Search for the cell housing the specified text and yield its [x, y] center coordinate. 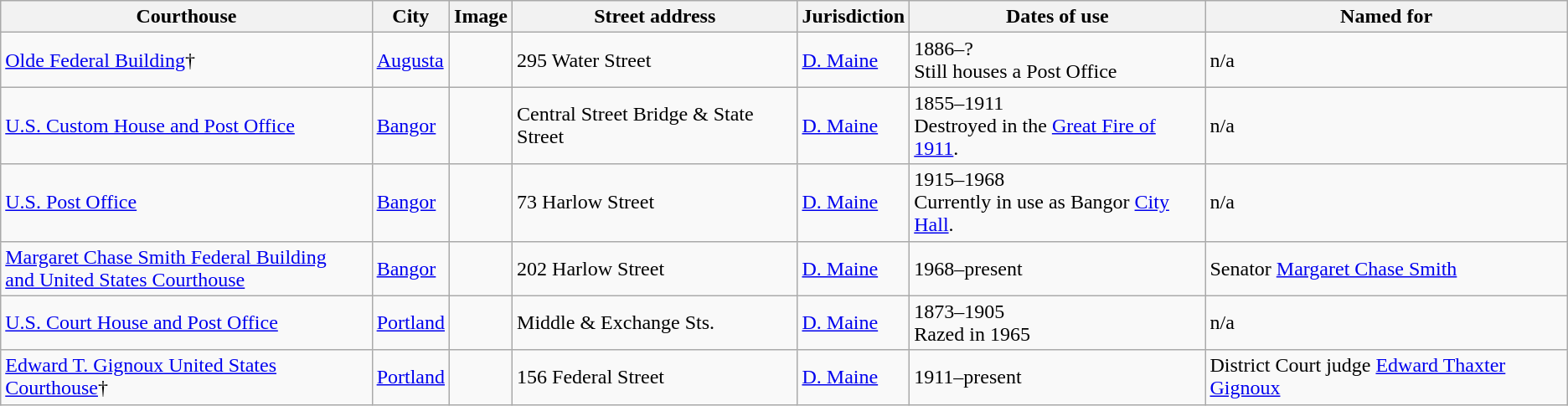
Named for [1386, 17]
Olde Federal Building† [186, 60]
1911–present [1057, 377]
City [410, 17]
U.S. Post Office [186, 203]
295 Water Street [655, 60]
Dates of use [1057, 17]
Central Street Bridge & State Street [655, 126]
1915–1968Currently in use as Bangor City Hall. [1057, 203]
202 Harlow Street [655, 268]
U.S. Court House and Post Office [186, 323]
District Court judge Edward Thaxter Gignoux [1386, 377]
Courthouse [186, 17]
156 Federal Street [655, 377]
Senator Margaret Chase Smith [1386, 268]
Edward T. Gignoux United States Courthouse† [186, 377]
Jurisdiction [854, 17]
1968–present [1057, 268]
Augusta [410, 60]
Image [481, 17]
Street address [655, 17]
1873–1905Razed in 1965 [1057, 323]
1855–1911Destroyed in the Great Fire of 1911. [1057, 126]
U.S. Custom House and Post Office [186, 126]
73 Harlow Street [655, 203]
1886–?Still houses a Post Office [1057, 60]
Middle & Exchange Sts. [655, 323]
Margaret Chase Smith Federal Buildingand United States Courthouse [186, 268]
